Detect which cell encompasses the target text, then output its (x, y) center coordinate. 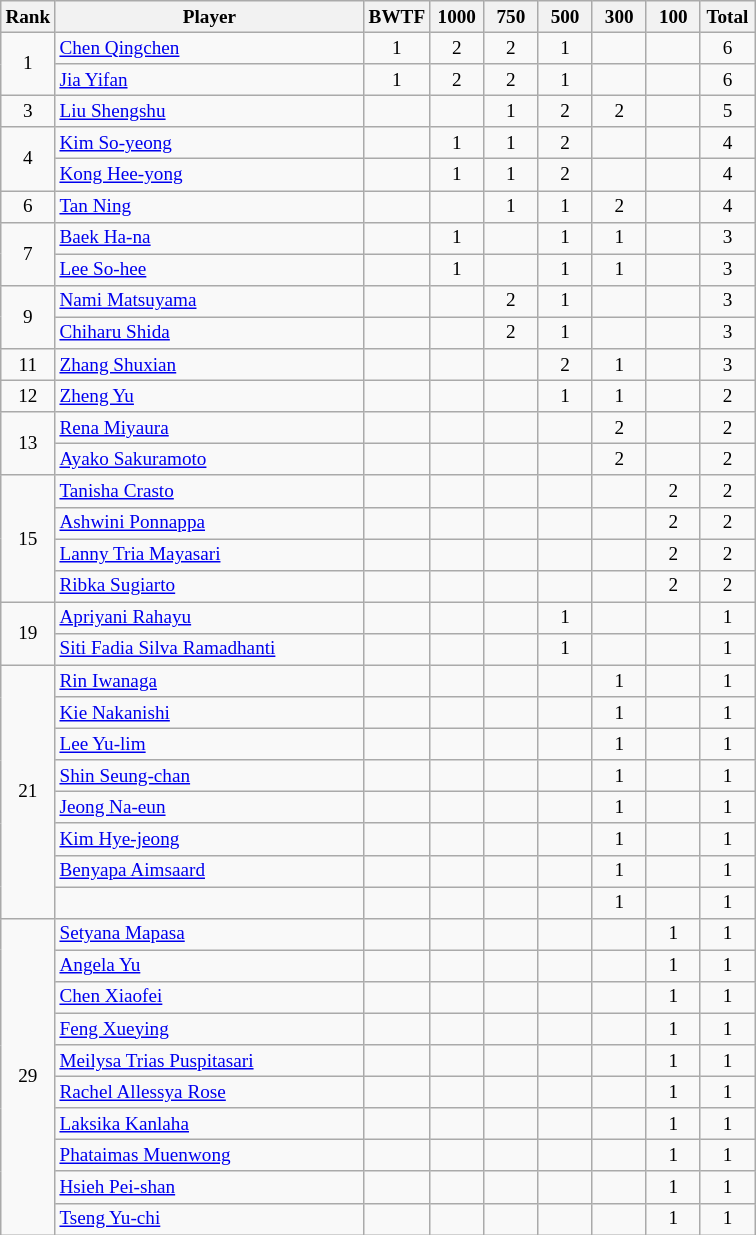
Kie Nakanishi (210, 713)
Angela Yu (210, 966)
Player (210, 17)
Nami Matsuyama (210, 301)
29 (28, 1076)
Feng Xueying (210, 1029)
5 (727, 111)
Kim Hye-jeong (210, 839)
Rin Iwanaga (210, 681)
Kim So-yeong (210, 143)
Lanny Tria Mayasari (210, 554)
Tseng Yu-chi (210, 1219)
Lee So-hee (210, 270)
Jeong Na-eun (210, 808)
Tanisha Crasto (210, 491)
19 (28, 634)
Siti Fadia Silva Ramadhanti (210, 649)
Total (727, 17)
Chen Qingchen (210, 48)
Ribka Sugiarto (210, 586)
100 (673, 17)
Rank (28, 17)
Hsieh Pei-shan (210, 1187)
Setyana Mapasa (210, 934)
750 (511, 17)
Liu Shengshu (210, 111)
Benyapa Aimsaard (210, 871)
21 (28, 792)
7 (28, 254)
Meilysa Trias Puspitasari (210, 1061)
12 (28, 396)
11 (28, 365)
Chen Xiaofei (210, 997)
9 (28, 316)
Zhang Shuxian (210, 365)
500 (565, 17)
Phataimas Muenwong (210, 1156)
Tan Ning (210, 206)
Chiharu Shida (210, 333)
Baek Ha-na (210, 238)
Lee Yu-lim (210, 744)
Jia Yifan (210, 80)
15 (28, 538)
Ayako Sakuramoto (210, 460)
BWTF (397, 17)
Rachel Allessya Rose (210, 1092)
Kong Hee-yong (210, 175)
1000 (457, 17)
300 (619, 17)
Apriyani Rahayu (210, 618)
Zheng Yu (210, 396)
Shin Seung-chan (210, 776)
Ashwini Ponnappa (210, 523)
13 (28, 444)
Rena Miyaura (210, 428)
Laksika Kanlaha (210, 1124)
